Capture the cell that displays the provided text and extract its (X, Y) central coordinate. 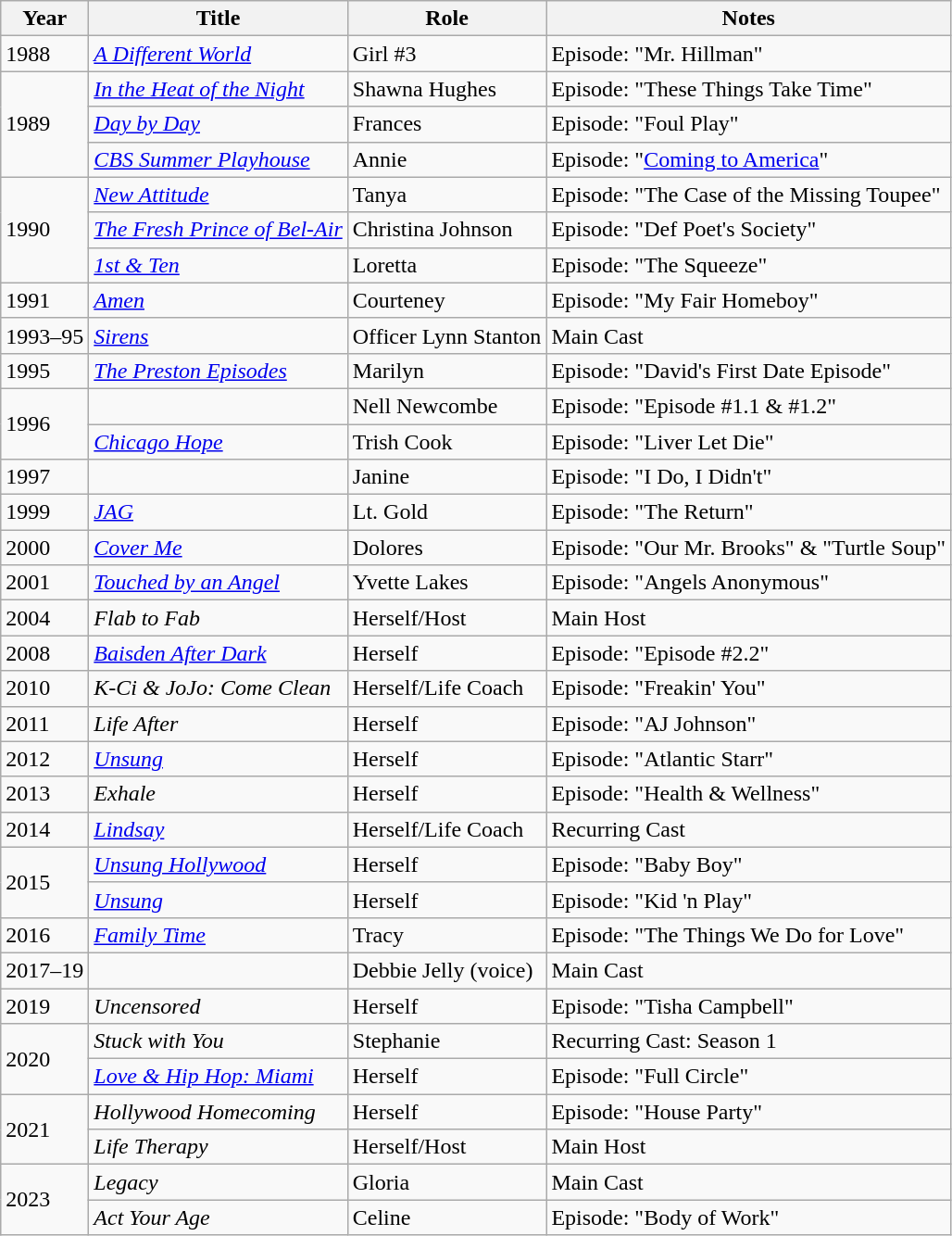
Episode: "The Case of the Missing Toupee" (748, 195)
In the Heat of the Night (219, 89)
Episode: "The Return" (748, 512)
2004 (44, 618)
Baisden After Dark (219, 653)
2001 (44, 583)
Episode: "Our Mr. Brooks" & "Turtle Soup" (748, 548)
JAG (219, 512)
2000 (44, 548)
Lindsay (219, 829)
1990 (44, 230)
Lt. Gold (446, 512)
Episode: "House Party" (748, 1112)
Episode: "Freakin' You" (748, 688)
2016 (44, 935)
Episode: "Def Poet's Society" (748, 230)
2019 (44, 1005)
Episode: "Body of Work" (748, 1217)
Episode: "The Things We Do for Love" (748, 935)
1996 (44, 423)
Janine (446, 477)
Legacy (219, 1182)
Episode: "Liver Let Die" (748, 442)
Episode: "David's First Date Episode" (748, 371)
2017–19 (44, 970)
1991 (44, 300)
Episode: "My Fair Homeboy" (748, 300)
2011 (44, 724)
2012 (44, 759)
The Fresh Prince of Bel-Air (219, 230)
Annie (446, 159)
2010 (44, 688)
Gloria (446, 1182)
CBS Summer Playhouse (219, 159)
Episode: "Health & Wellness" (748, 794)
Episode: "These Things Take Time" (748, 89)
Episode: "Episode #2.2" (748, 653)
Frances (446, 124)
Episode: "The Squeeze" (748, 265)
Unsung Hollywood (219, 864)
A Different World (219, 54)
1995 (44, 371)
Life Therapy (219, 1147)
Episode: "Angels Anonymous" (748, 583)
2008 (44, 653)
Episode: "Episode #1.1 & #1.2" (748, 406)
Episode: "AJ Johnson" (748, 724)
Recurring Cast (748, 829)
Exhale (219, 794)
Episode: "Coming to America" (748, 159)
1989 (44, 124)
Hollywood Homecoming (219, 1112)
Nell Newcombe (446, 406)
Touched by an Angel (219, 583)
Yvette Lakes (446, 583)
Cover Me (219, 548)
Tracy (446, 935)
New Attitude (219, 195)
1st & Ten (219, 265)
Act Your Age (219, 1217)
Trish Cook (446, 442)
Episode: "Kid 'n Play" (748, 900)
Stephanie (446, 1041)
2015 (44, 882)
Amen (219, 300)
Recurring Cast: Season 1 (748, 1041)
2021 (44, 1129)
Sirens (219, 335)
Episode: "Atlantic Starr" (748, 759)
Episode: "I Do, I Didn't" (748, 477)
K-Ci & JoJo: Come Clean (219, 688)
Christina Johnson (446, 230)
Tanya (446, 195)
Dolores (446, 548)
Uncensored (219, 1005)
Stuck with You (219, 1041)
Title (219, 19)
Family Time (219, 935)
Shawna Hughes (446, 89)
1988 (44, 54)
Year (44, 19)
Girl #3 (446, 54)
Day by Day (219, 124)
Episode: "Full Circle" (748, 1077)
Episode: "Baby Boy" (748, 864)
1993–95 (44, 335)
Life After (219, 724)
Officer Lynn Stanton (446, 335)
2013 (44, 794)
Episode: "Mr. Hillman" (748, 54)
Chicago Hope (219, 442)
Episode: "Tisha Campbell" (748, 1005)
2014 (44, 829)
2023 (44, 1200)
Flab to Fab (219, 618)
Role (446, 19)
Notes (748, 19)
Love & Hip Hop: Miami (219, 1077)
The Preston Episodes (219, 371)
Courteney (446, 300)
1997 (44, 477)
Loretta (446, 265)
Debbie Jelly (voice) (446, 970)
2020 (44, 1059)
Episode: "Foul Play" (748, 124)
Celine (446, 1217)
Marilyn (446, 371)
1999 (44, 512)
